For the text-containing cell, return its midpoint in [X, Y] coordinate format. 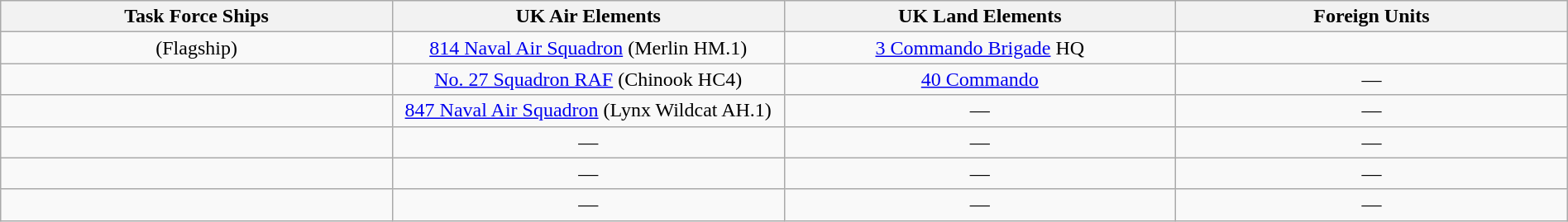
Task Force Ships [197, 17]
Foreign Units [1372, 17]
UK Land Elements [980, 17]
(Flagship) [197, 48]
UK Air Elements [588, 17]
847 Naval Air Squadron (Lynx Wildcat AH.1) [588, 111]
No. 27 Squadron RAF (Chinook HC4) [588, 79]
814 Naval Air Squadron (Merlin HM.1) [588, 48]
3 Commando Brigade HQ [980, 48]
40 Commando [980, 79]
